Find where the given text appears and provide that cell's center as (x, y) coordinate. 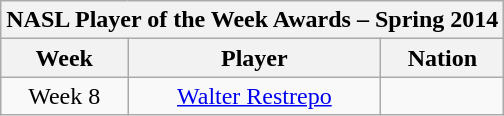
Week 8 (64, 96)
Walter Restrepo (254, 96)
Week (64, 58)
Nation (442, 58)
Player (254, 58)
NASL Player of the Week Awards – Spring 2014 (252, 20)
